Detect which cell encompasses the target text, then output its (x, y) center coordinate. 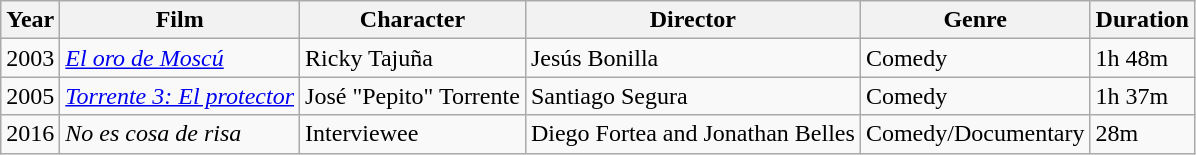
Diego Fortea and Jonathan Belles (692, 134)
Duration (1142, 20)
José "Pepito" Torrente (413, 96)
Ricky Tajuña (413, 58)
1h 37m (1142, 96)
Comedy/Documentary (975, 134)
Director (692, 20)
Interviewee (413, 134)
No es cosa de risa (180, 134)
Genre (975, 20)
2005 (30, 96)
2016 (30, 134)
2003 (30, 58)
Film (180, 20)
Torrente 3: El protector (180, 96)
El oro de Moscú (180, 58)
Year (30, 20)
Character (413, 20)
Jesús Bonilla (692, 58)
Santiago Segura (692, 96)
28m (1142, 134)
1h 48m (1142, 58)
